For the text-containing cell, return its midpoint in [X, Y] coordinate format. 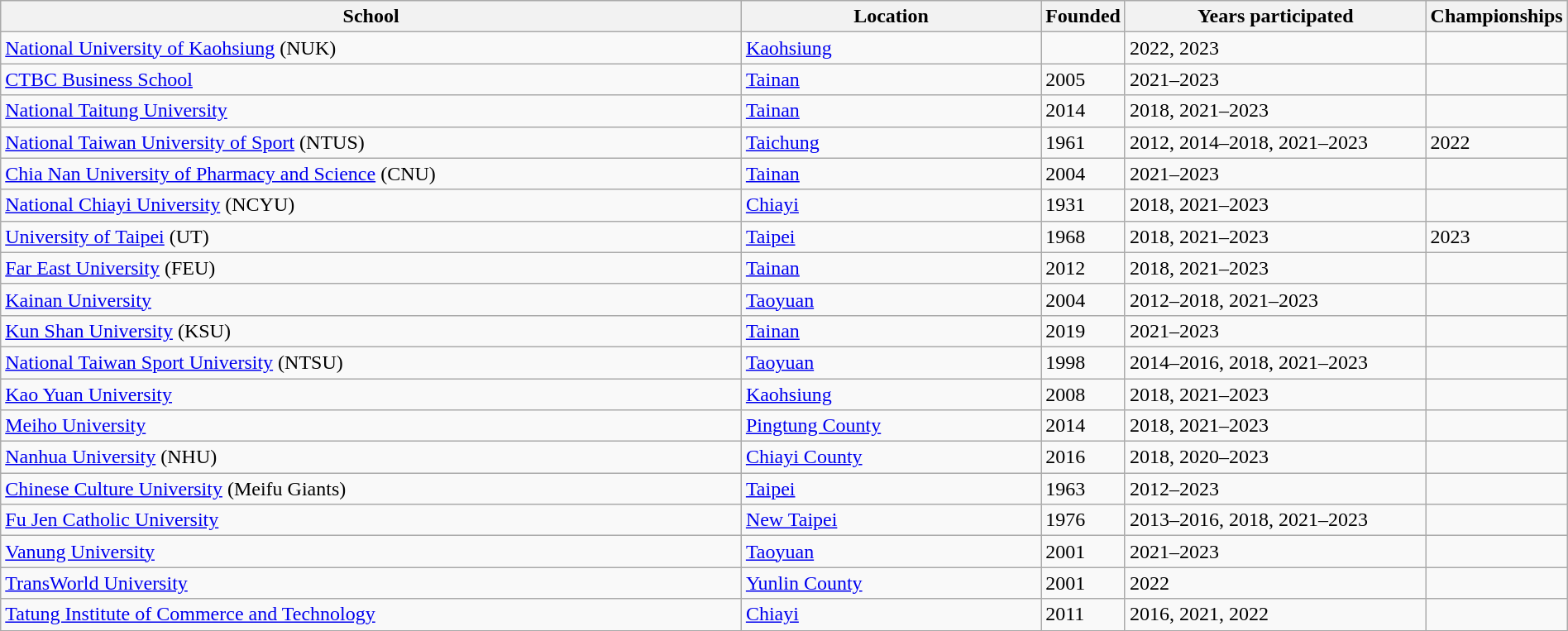
Chinese Culture University (Meifu Giants) [371, 489]
National University of Kaohsiung (NUK) [371, 48]
2008 [1083, 394]
School [371, 17]
1968 [1083, 237]
Kainan University [371, 299]
TransWorld University [371, 583]
University of Taipei (UT) [371, 237]
Tatung Institute of Commerce and Technology [371, 614]
Yunlin County [891, 583]
National Taitung University [371, 111]
1976 [1083, 520]
Meiho University [371, 426]
2022, 2023 [1275, 48]
Kao Yuan University [371, 394]
2019 [1083, 331]
1961 [1083, 142]
Taichung [891, 142]
National Taiwan University of Sport (NTUS) [371, 142]
Chia Nan University of Pharmacy and Science (CNU) [371, 174]
2023 [1497, 237]
2016, 2021, 2022 [1275, 614]
Founded [1083, 17]
2012, 2014–2018, 2021–2023 [1275, 142]
New Taipei [891, 520]
1998 [1083, 362]
Nanhua University (NHU) [371, 457]
1931 [1083, 205]
2011 [1083, 614]
2012 [1083, 268]
Kun Shan University (KSU) [371, 331]
Years participated [1275, 17]
2014–2016, 2018, 2021–2023 [1275, 362]
1963 [1083, 489]
2012–2018, 2021–2023 [1275, 299]
2018, 2020–2023 [1275, 457]
National Taiwan Sport University (NTSU) [371, 362]
2016 [1083, 457]
2012–2023 [1275, 489]
Pingtung County [891, 426]
Location [891, 17]
Chiayi County [891, 457]
National Chiayi University (NCYU) [371, 205]
Far East University (FEU) [371, 268]
CTBC Business School [371, 79]
Championships [1497, 17]
Fu Jen Catholic University [371, 520]
Vanung University [371, 552]
2013–2016, 2018, 2021–2023 [1275, 520]
2005 [1083, 79]
